Search for the cell housing the specified text and yield its (x, y) center coordinate. 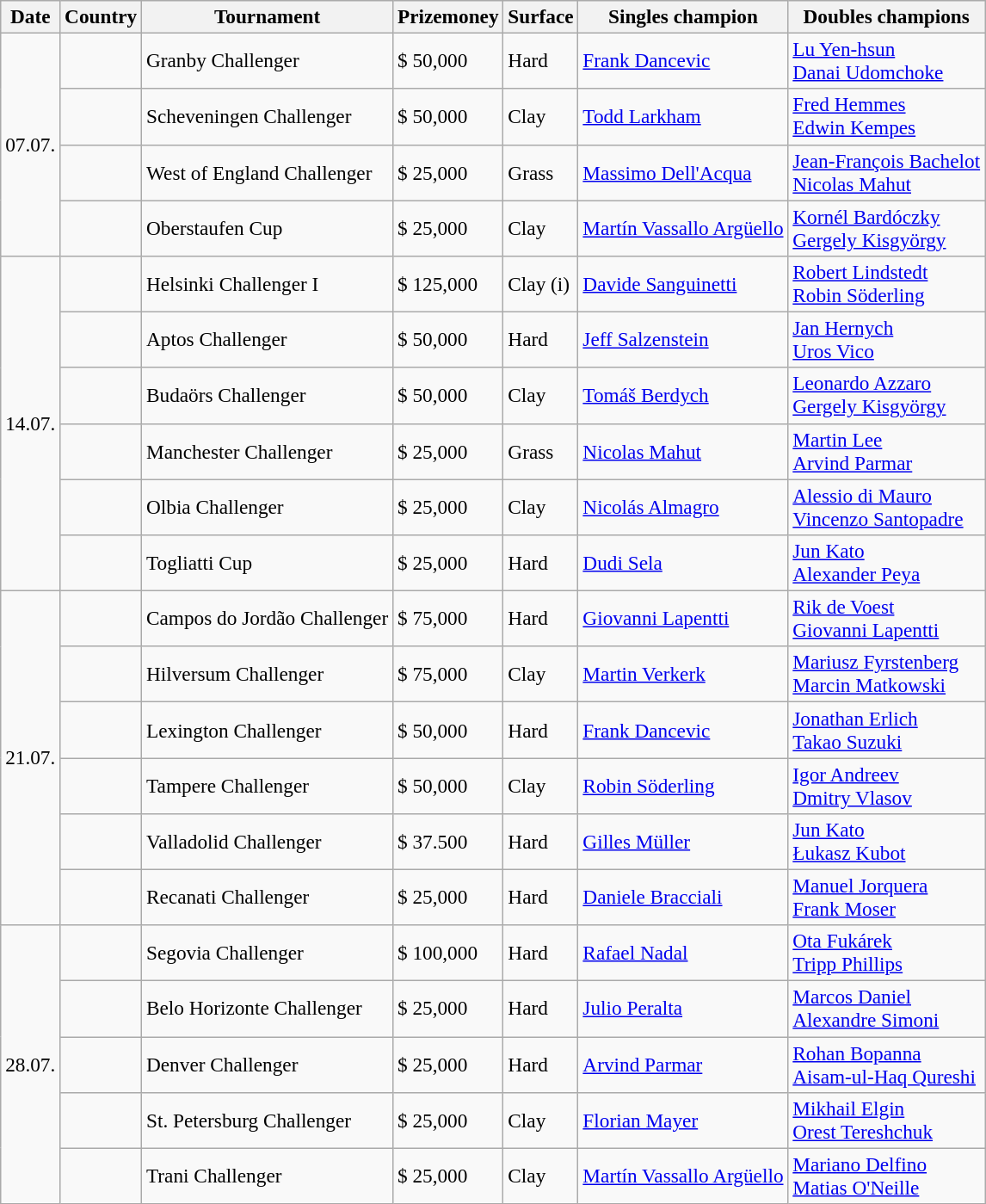
Jonathan Erlich Takao Suzuki (886, 730)
$ 125,000 (448, 284)
Nicolás Almagro (683, 506)
Fred Hemmes Edwin Kempes (886, 117)
Robin Söderling (683, 785)
Giovanni Lapentti (683, 618)
Jan Hernych Uros Vico (886, 339)
Helsinki Challenger I (268, 284)
Rafael Nadal (683, 954)
Olbia Challenger (268, 506)
14.07. (31, 423)
Leonardo Azzaro Gergely Kisgyörgy (886, 396)
Togliatti Cup (268, 563)
Julio Peralta (683, 1009)
Tomáš Berdych (683, 396)
Kornél Bardóczky Gergely Kisgyörgy (886, 227)
Surface (540, 16)
Oberstaufen Cup (268, 227)
Alessio di Mauro Vincenzo Santopadre (886, 506)
Rohan Bopanna Aisam-ul-Haq Qureshi (886, 1064)
Belo Horizonte Challenger (268, 1009)
Date (31, 16)
Doubles champions (886, 16)
Davide Sanguinetti (683, 284)
Segovia Challenger (268, 954)
Martin Lee Arvind Parmar (886, 451)
Gilles Müller (683, 842)
Daniele Bracciali (683, 897)
$ 37.500 (448, 842)
Nicolas Mahut (683, 451)
Massimo Dell'Acqua (683, 172)
St. Petersburg Challenger (268, 1121)
Ota Fukárek Tripp Phillips (886, 954)
Todd Larkham (683, 117)
Jeff Salzenstein (683, 339)
Manuel Jorquera Frank Moser (886, 897)
Campos do Jordão Challenger (268, 618)
Jun Kato Alexander Peya (886, 563)
Scheveningen Challenger (268, 117)
Lexington Challenger (268, 730)
21.07. (31, 757)
Denver Challenger (268, 1064)
Hilversum Challenger (268, 675)
Mariusz Fyrstenberg Marcin Matkowski (886, 675)
Valladolid Challenger (268, 842)
Arvind Parmar (683, 1064)
Clay (i) (540, 284)
28.07. (31, 1065)
Mikhail Elgin Orest Tereshchuk (886, 1121)
Aptos Challenger (268, 339)
Tampere Challenger (268, 785)
Manchester Challenger (268, 451)
Marcos Daniel Alexandre Simoni (886, 1009)
Rik de Voest Giovanni Lapentti (886, 618)
Igor Andreev Dmitry Vlasov (886, 785)
West of England Challenger (268, 172)
$ 100,000 (448, 954)
Lu Yen-hsun Danai Udomchoke (886, 60)
Trani Challenger (268, 1176)
Robert Lindstedt Robin Söderling (886, 284)
Budaörs Challenger (268, 396)
Dudi Sela (683, 563)
Recanati Challenger (268, 897)
Florian Mayer (683, 1121)
07.07. (31, 145)
Tournament (268, 16)
Jun Kato Łukasz Kubot (886, 842)
Granby Challenger (268, 60)
Country (102, 16)
Jean-François Bachelot Nicolas Mahut (886, 172)
Singles champion (683, 16)
Martin Verkerk (683, 675)
Mariano Delfino Matias O'Neille (886, 1176)
Prizemoney (448, 16)
